Extract the [x, y] coordinate from the center of the cell holding the provided text.  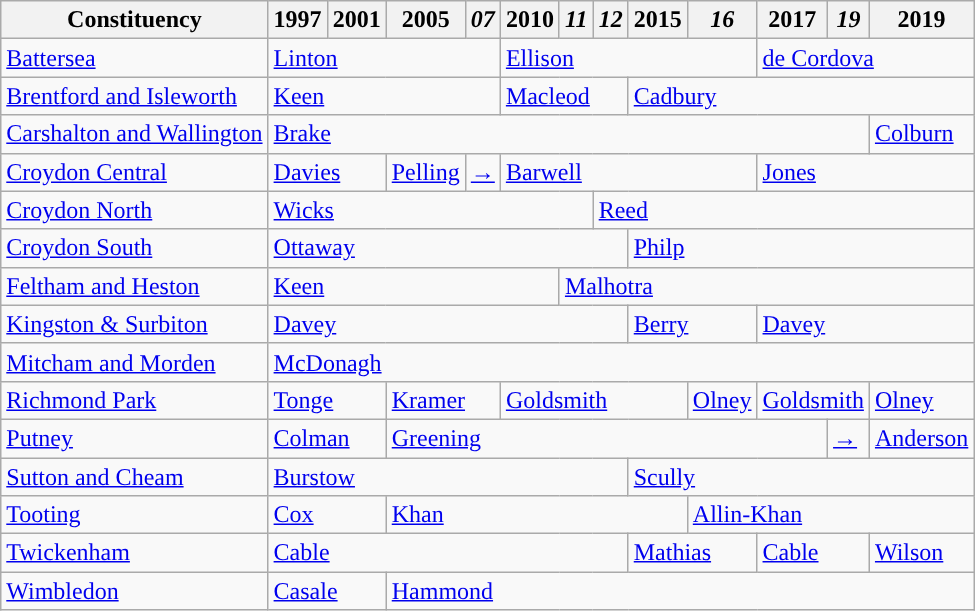
Anderson [921, 438]
McDonagh [621, 362]
Sutton and Cheam [134, 477]
Malhotra [766, 286]
Casale [327, 591]
Macleod [564, 96]
Linton [384, 58]
2005 [426, 20]
Wilson [921, 553]
Wicks [430, 210]
Greening [606, 438]
Carshalton and Wallington [134, 134]
Kramer [443, 400]
Berry [692, 324]
Brake [568, 134]
Allin-Khan [830, 515]
Mathias [692, 553]
Putney [134, 438]
Cox [327, 515]
Barwell [628, 172]
2015 [658, 20]
Battersea [134, 58]
Twickenham [134, 553]
Croydon Central [134, 172]
2010 [530, 20]
Tooting [134, 515]
Jones [866, 172]
Pelling [426, 172]
2019 [921, 20]
1997 [298, 20]
07 [482, 20]
Burstow [448, 477]
2017 [792, 20]
Scully [801, 477]
11 [576, 20]
Hammond [680, 591]
Colman [327, 438]
Constituency [134, 20]
Brentford and Isleworth [134, 96]
Philp [801, 248]
Croydon North [134, 210]
19 [849, 20]
Cadbury [801, 96]
16 [722, 20]
Colburn [921, 134]
Kingston & Surbiton [134, 324]
Richmond Park [134, 400]
Reed [784, 210]
Ottaway [448, 248]
Croydon South [134, 248]
Feltham and Heston [134, 286]
2001 [356, 20]
Davies [327, 172]
Mitcham and Morden [134, 362]
Khan [536, 515]
Tonge [327, 400]
12 [610, 20]
de Cordova [866, 58]
Wimbledon [134, 591]
Ellison [628, 58]
